Search for the cell housing the specified text and yield its (x, y) center coordinate. 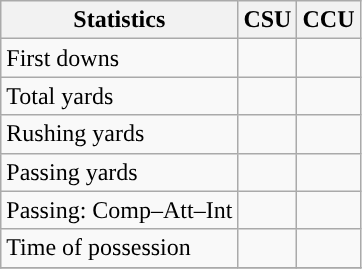
First downs (120, 58)
Passing yards (120, 172)
Total yards (120, 96)
Rushing yards (120, 134)
CCU (328, 20)
CSU (268, 20)
Statistics (120, 20)
Passing: Comp–Att–Int (120, 210)
Time of possession (120, 248)
